Scan for the cell matching the given text and deliver its [x, y] coordinate at center. 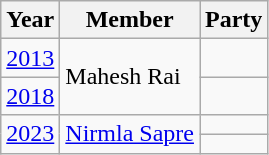
2018 [30, 96]
Year [30, 20]
Party [234, 20]
2013 [30, 58]
Mahesh Rai [130, 77]
Member [130, 20]
2023 [30, 134]
Nirmla Sapre [130, 134]
